Detect which cell encompasses the target text, then output its [x, y] center coordinate. 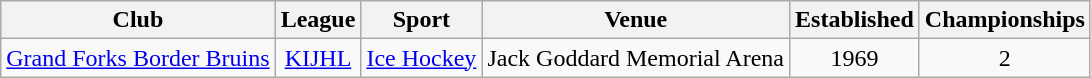
KIJHL [318, 58]
Club [138, 20]
Sport [422, 20]
Jack Goddard Memorial Arena [636, 58]
Grand Forks Border Bruins [138, 58]
1969 [855, 58]
Championships [1004, 20]
Ice Hockey [422, 58]
League [318, 20]
Venue [636, 20]
2 [1004, 58]
Established [855, 20]
